Return (x, y) of the center of cell containing provided text 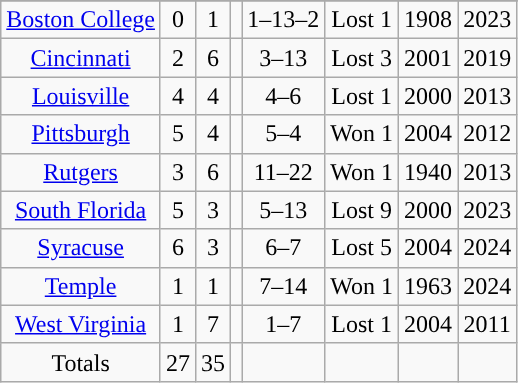
5–13 (284, 210)
2012 (488, 134)
Lost 3 (362, 58)
Louisville (81, 96)
1940 (428, 172)
Temple (81, 286)
11–22 (284, 172)
1–13–2 (284, 20)
27 (178, 362)
South Florida (81, 210)
2 (178, 58)
West Virginia (81, 324)
Rutgers (81, 172)
Cincinnati (81, 58)
2019 (488, 58)
3–13 (284, 58)
2011 (488, 324)
7 (214, 324)
Pittsburgh (81, 134)
5–4 (284, 134)
1–7 (284, 324)
Boston College (81, 20)
6–7 (284, 248)
35 (214, 362)
Lost 9 (362, 210)
4–6 (284, 96)
1963 (428, 286)
2001 (428, 58)
7–14 (284, 286)
Syracuse (81, 248)
0 (178, 20)
Lost 5 (362, 248)
Totals (81, 362)
1908 (428, 20)
